Detect which cell encompasses the target text, then output its [X, Y] center coordinate. 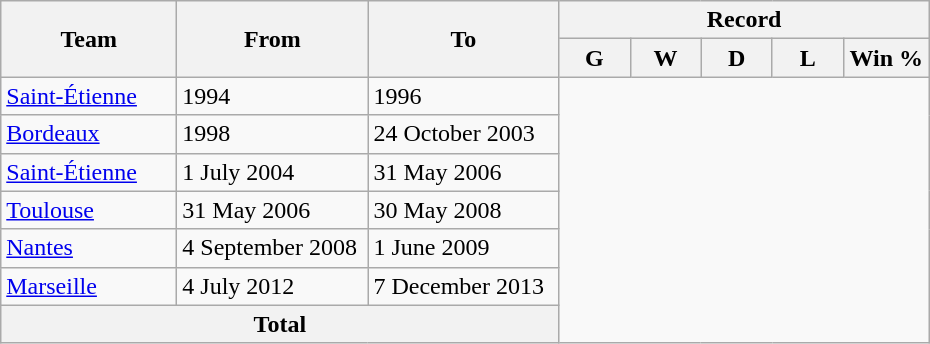
1996 [464, 96]
7 December 2013 [464, 286]
Bordeaux [89, 134]
30 May 2008 [464, 210]
Team [89, 39]
Total [280, 324]
D [736, 58]
From [272, 39]
L [808, 58]
Win % [886, 58]
4 September 2008 [272, 248]
1998 [272, 134]
Marseille [89, 286]
Toulouse [89, 210]
To [464, 39]
Record [744, 20]
1 July 2004 [272, 172]
Nantes [89, 248]
24 October 2003 [464, 134]
W [666, 58]
1 June 2009 [464, 248]
4 July 2012 [272, 286]
1994 [272, 96]
G [594, 58]
